Find where the given text appears and provide that cell's center as (X, Y) coordinate. 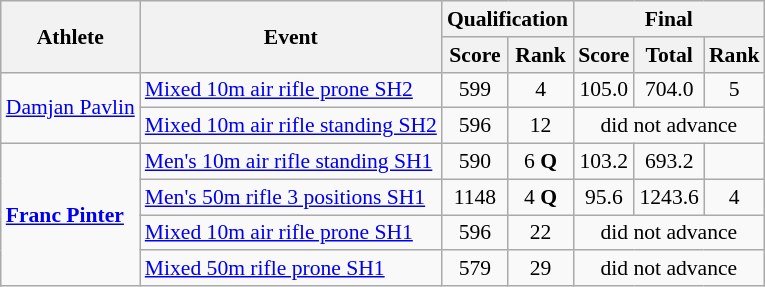
22 (540, 233)
Mixed 50m rifle prone SH1 (291, 269)
Event (291, 36)
103.2 (604, 162)
12 (540, 126)
29 (540, 269)
Men's 10m air rifle standing SH1 (291, 162)
6 Q (540, 162)
Damjan Pavlin (70, 108)
Mixed 10m air rifle prone SH2 (291, 90)
4 Q (540, 197)
590 (475, 162)
Athlete (70, 36)
Qualification (508, 19)
Final (668, 19)
1148 (475, 197)
Franc Pinter (70, 215)
95.6 (604, 197)
Mixed 10m air rifle prone SH1 (291, 233)
Total (668, 55)
693.2 (668, 162)
5 (734, 90)
105.0 (604, 90)
Mixed 10m air rifle standing SH2 (291, 126)
599 (475, 90)
Men's 50m rifle 3 positions SH1 (291, 197)
704.0 (668, 90)
1243.6 (668, 197)
579 (475, 269)
